Provide the [x, y] coordinate of the cell's center where the given text is located.  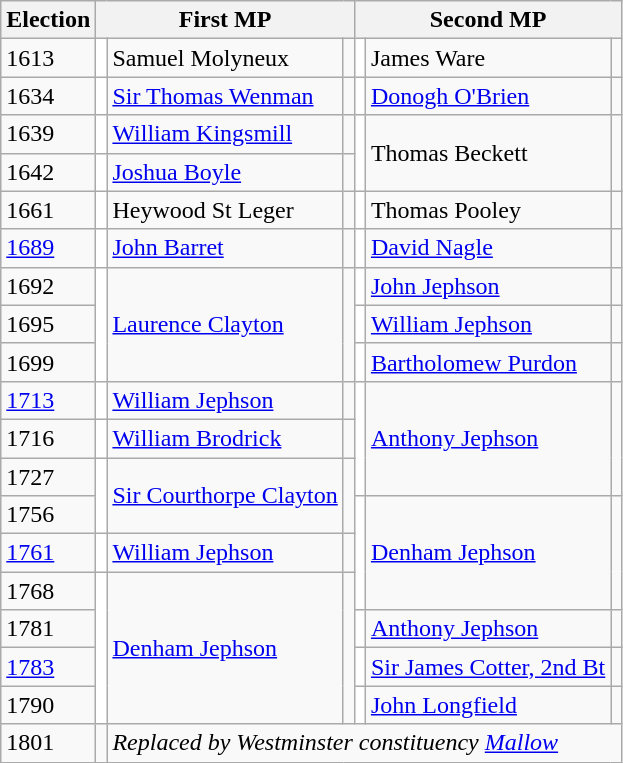
John Barret [225, 248]
Sir Thomas Wenman [225, 96]
Donogh O'Brien [488, 96]
James Ware [488, 58]
1783 [48, 667]
First MP [226, 20]
1634 [48, 96]
William Brodrick [225, 438]
John Longfield [488, 705]
William Kingsmill [225, 134]
John Jephson [488, 286]
1716 [48, 438]
1613 [48, 58]
1727 [48, 477]
Laurence Clayton [225, 324]
1801 [48, 743]
Samuel Molyneux [225, 58]
1689 [48, 248]
Joshua Boyle [225, 172]
Election [48, 20]
1639 [48, 134]
1692 [48, 286]
1756 [48, 515]
Second MP [488, 20]
1781 [48, 629]
David Nagle [488, 248]
1790 [48, 705]
1768 [48, 591]
Thomas Pooley [488, 210]
1699 [48, 362]
1761 [48, 553]
Sir James Cotter, 2nd Bt [488, 667]
1695 [48, 324]
Sir Courthorpe Clayton [225, 496]
1661 [48, 210]
Heywood St Leger [225, 210]
1713 [48, 400]
Thomas Beckett [488, 153]
Replaced by Westminster constituency Mallow [364, 743]
Bartholomew Purdon [488, 362]
1642 [48, 172]
